Detect which cell encompasses the target text, then output its (x, y) center coordinate. 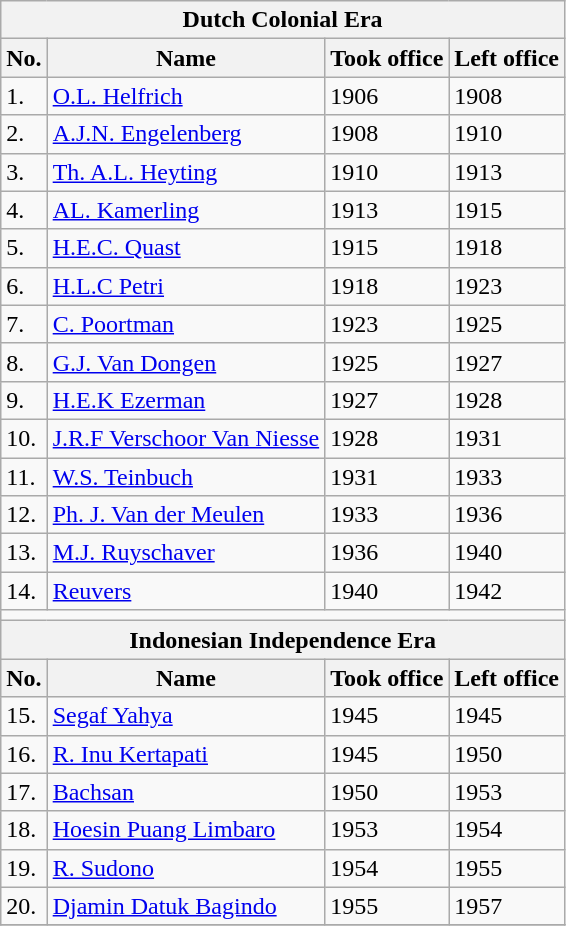
5. (24, 248)
15. (24, 716)
19. (24, 868)
7. (24, 324)
J.R.F Verschoor Van Niesse (186, 438)
13. (24, 553)
H.E.C. Quast (186, 248)
R. Inu Kertapati (186, 754)
12. (24, 515)
H.L.C Petri (186, 286)
1906 (387, 96)
Th. A.L. Heyting (186, 172)
H.E.K Ezerman (186, 400)
4. (24, 210)
A.J.N. Engelenberg (186, 134)
9. (24, 400)
Djamin Datuk Bagindo (186, 906)
AL. Kamerling (186, 210)
1942 (507, 591)
Bachsan (186, 792)
W.S. Teinbuch (186, 477)
17. (24, 792)
10. (24, 438)
2. (24, 134)
Reuvers (186, 591)
1. (24, 96)
14. (24, 591)
M.J. Ruyschaver (186, 553)
20. (24, 906)
18. (24, 830)
Indonesian Independence Era (283, 640)
8. (24, 362)
Ph. J. Van der Meulen (186, 515)
1957 (507, 906)
Dutch Colonial Era (283, 20)
O.L. Helfrich (186, 96)
Hoesin Puang Limbaro (186, 830)
16. (24, 754)
11. (24, 477)
C. Poortman (186, 324)
R. Sudono (186, 868)
G.J. Van Dongen (186, 362)
Segaf Yahya (186, 716)
6. (24, 286)
3. (24, 172)
